Detect which cell encompasses the target text, then output its [x, y] center coordinate. 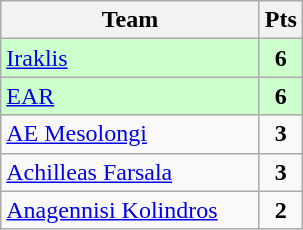
Anagennisi Kolindros [130, 210]
AE Mesolongi [130, 134]
Team [130, 20]
EAR [130, 96]
Iraklis [130, 58]
Pts [280, 20]
2 [280, 210]
Achilleas Farsala [130, 172]
